Output the [X, Y] coordinate of the center of the cell containing the given text.  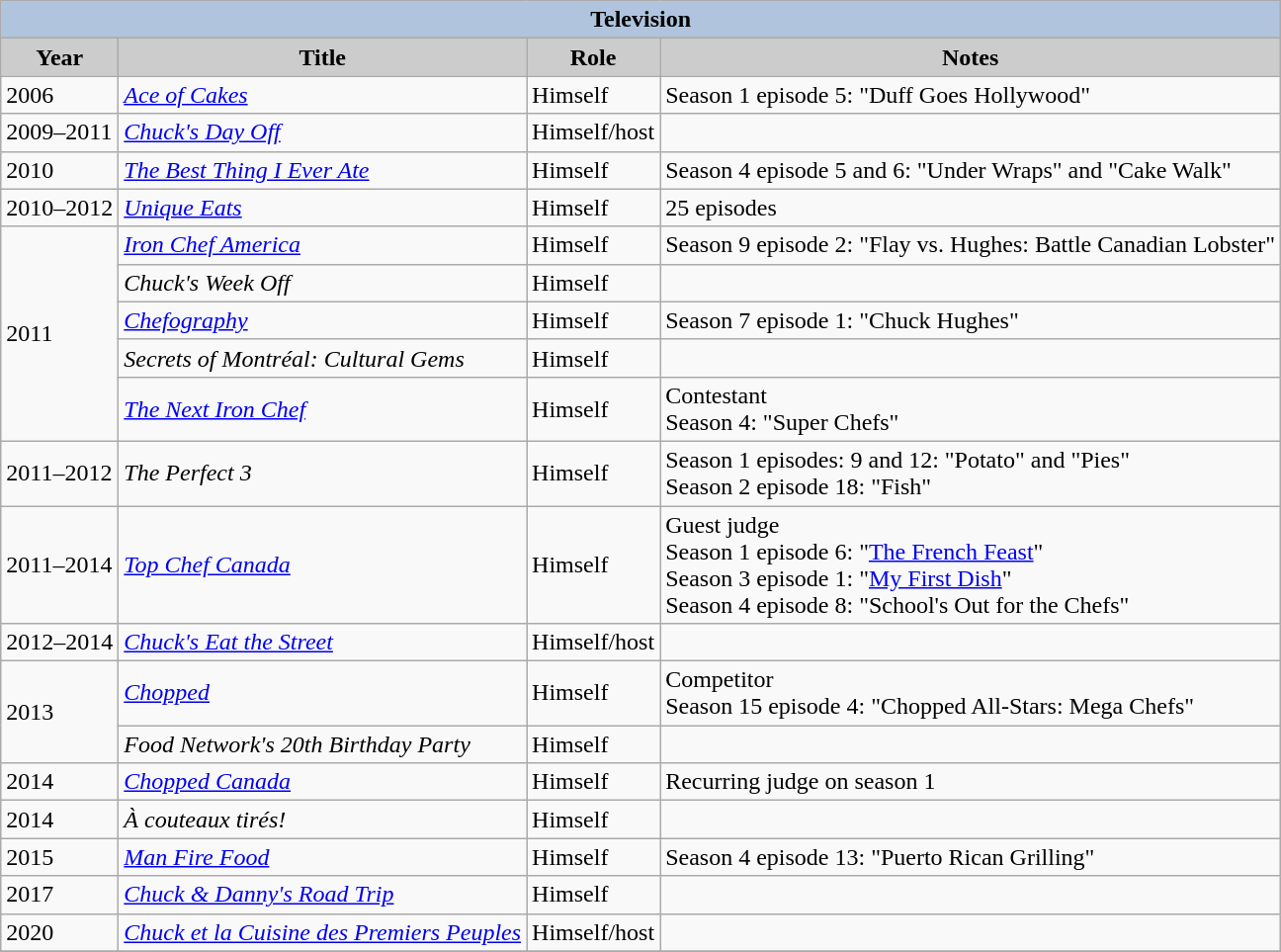
À couteaux tirés! [322, 820]
2010–2012 [59, 208]
Title [322, 57]
2011–2012 [59, 473]
Recurring judge on season 1 [971, 782]
The Next Iron Chef [322, 409]
Chuck's Week Off [322, 283]
2015 [59, 857]
Year [59, 57]
Secrets of Montréal: Cultural Gems [322, 358]
2011 [59, 334]
Chuck's Day Off [322, 132]
25 episodes [971, 208]
Guest judge Season 1 episode 6: "The French Feast" Season 3 episode 1: "My First Dish" Season 4 episode 8: "School's Out for the Chefs" [971, 565]
Season 1 episode 5: "Duff Goes Hollywood" [971, 95]
2012–2014 [59, 643]
2006 [59, 95]
Chefography [322, 320]
Chuck & Danny's Road Trip [322, 895]
Chuck's Eat the Street [322, 643]
Season 7 episode 1: "Chuck Hughes" [971, 320]
The Best Thing I Ever Ate [322, 170]
Season 9 episode 2: "Flay vs. Hughes: Battle Canadian Lobster" [971, 245]
Chuck et la Cuisine des Premiers Peuples [322, 932]
2011–2014 [59, 565]
2017 [59, 895]
The Perfect 3 [322, 473]
Season 4 episode 5 and 6: "Under Wraps" and "Cake Walk" [971, 170]
Ace of Cakes [322, 95]
Season 1 episodes: 9 and 12: "Potato" and "Pies" Season 2 episode 18: "Fish" [971, 473]
2010 [59, 170]
Season 4 episode 13: "Puerto Rican Grilling" [971, 857]
Television [640, 20]
Top Chef Canada [322, 565]
2013 [59, 712]
Competitor Season 15 episode 4: "Chopped All-Stars: Mega Chefs" [971, 694]
Food Network's 20th Birthday Party [322, 744]
2020 [59, 932]
2009–2011 [59, 132]
Iron Chef America [322, 245]
Man Fire Food [322, 857]
Notes [971, 57]
Unique Eats [322, 208]
Role [593, 57]
Chopped Canada [322, 782]
Chopped [322, 694]
Contestant Season 4: "Super Chefs" [971, 409]
